Pinpoint the cell where the given text exists, returning its (x, y) midpoint coordinate. 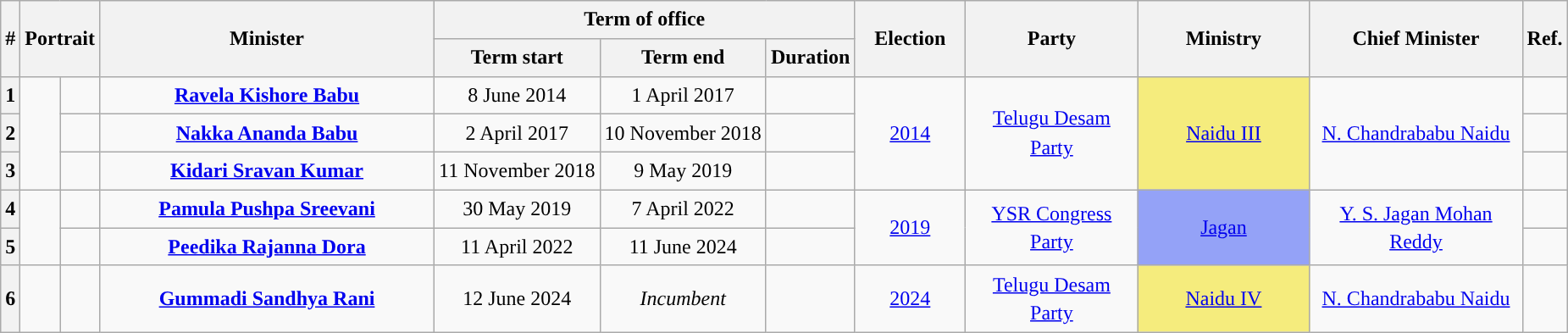
Term end (683, 58)
2 (10, 134)
2024 (910, 298)
# (10, 39)
12 June 2024 (517, 298)
YSR Congress Party (1052, 227)
Peedika Rajanna Dora (266, 247)
Portrait (60, 39)
Ravela Kishore Babu (266, 95)
Y. S. Jagan Mohan Reddy (1416, 227)
Ministry (1223, 39)
Minister (266, 39)
Naidu III (1223, 133)
Kidari Sravan Kumar (266, 171)
Term start (517, 58)
2014 (910, 133)
Naidu IV (1223, 298)
2 April 2017 (517, 134)
11 November 2018 (517, 171)
Pamula Pushpa Sreevani (266, 208)
7 April 2022 (683, 208)
Nakka Ananda Babu (266, 134)
10 November 2018 (683, 134)
Ref. (1545, 39)
1 April 2017 (683, 95)
11 June 2024 (683, 247)
Duration (810, 58)
8 June 2014 (517, 95)
6 (10, 298)
2019 (910, 227)
4 (10, 208)
3 (10, 171)
5 (10, 247)
1 (10, 95)
30 May 2019 (517, 208)
Election (910, 39)
Party (1052, 39)
9 May 2019 (683, 171)
Incumbent (683, 298)
Jagan (1223, 227)
Chief Minister (1416, 39)
11 April 2022 (517, 247)
Term of office (645, 20)
Gummadi Sandhya Rani (266, 298)
